Output the [X, Y] coordinate of the center of the cell containing the given text.  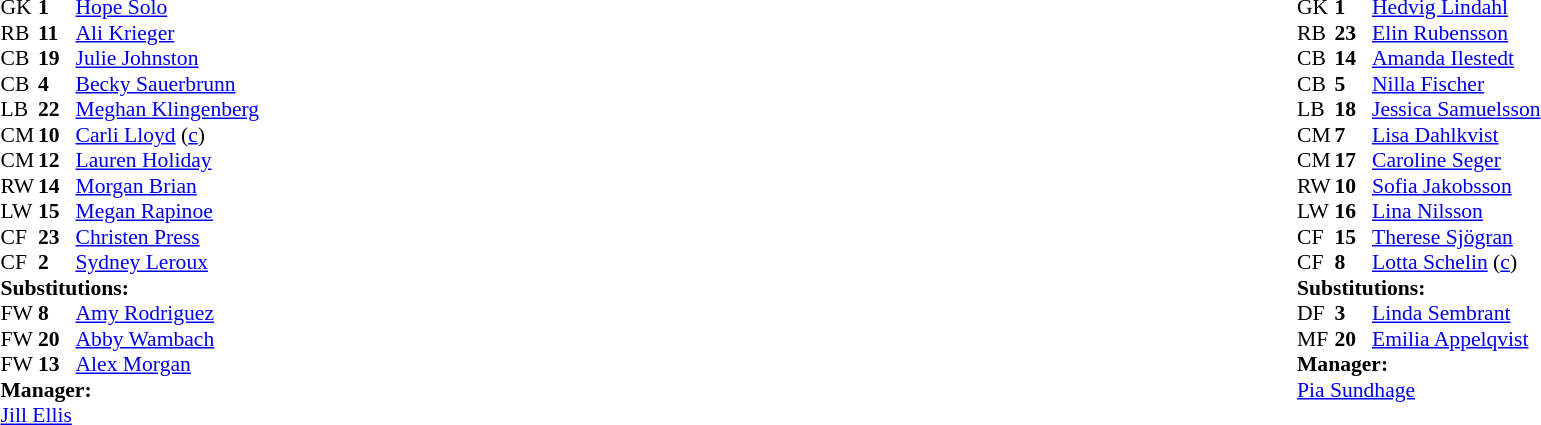
Christen Press [168, 237]
Jessica Samuelsson [1456, 109]
12 [57, 161]
Pia Sundhage [1418, 390]
Meghan Klingenberg [168, 109]
Abby Wambach [168, 339]
5 [1353, 84]
22 [57, 109]
13 [57, 365]
16 [1353, 211]
3 [1353, 313]
11 [57, 33]
Lauren Holiday [168, 161]
Amanda Ilestedt [1456, 59]
MF [1316, 339]
7 [1353, 135]
19 [57, 59]
Morgan Brian [168, 186]
Becky Sauerbrunn [168, 84]
17 [1353, 161]
DF [1316, 313]
Nilla Fischer [1456, 84]
Lina Nilsson [1456, 211]
Ali Krieger [168, 33]
Elin Rubensson [1456, 33]
2 [57, 263]
Amy Rodriguez [168, 313]
Lotta Schelin (c) [1456, 263]
Linda Sembrant [1456, 313]
Carli Lloyd (c) [168, 135]
Therese Sjögran [1456, 237]
Julie Johnston [168, 59]
Megan Rapinoe [168, 211]
4 [57, 84]
Emilia Appelqvist [1456, 339]
Sydney Leroux [168, 263]
18 [1353, 109]
Alex Morgan [168, 365]
Lisa Dahlkvist [1456, 135]
Sofia Jakobsson [1456, 186]
Caroline Seger [1456, 161]
